Determine the [x, y] coordinate at the center of the cell enclosing the given text.  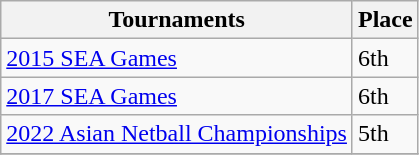
5th [385, 134]
Place [385, 20]
2022 Asian Netball Championships [177, 134]
2017 SEA Games [177, 96]
Tournaments [177, 20]
2015 SEA Games [177, 58]
